Output the (x, y) coordinate of the center of the cell containing the given text.  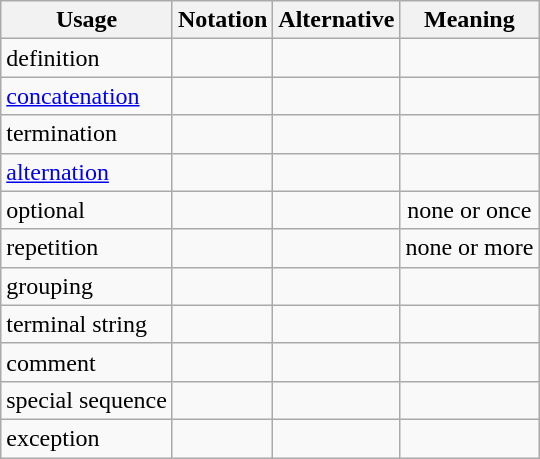
Alternative (336, 20)
none or more (470, 248)
termination (87, 134)
special sequence (87, 400)
concatenation (87, 96)
Meaning (470, 20)
terminal string (87, 324)
Notation (222, 20)
repetition (87, 248)
Usage (87, 20)
definition (87, 58)
optional (87, 210)
exception (87, 438)
grouping (87, 286)
none or once (470, 210)
comment (87, 362)
alternation (87, 172)
